Pinpoint the cell where the given text exists, returning its (X, Y) midpoint coordinate. 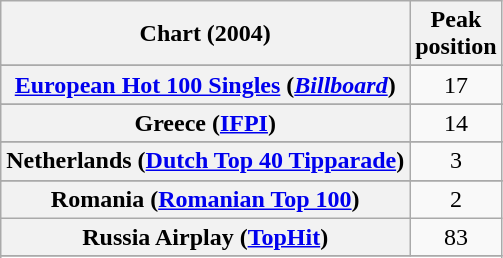
Greece (IFPI) (206, 123)
17 (456, 85)
Russia Airplay (TopHit) (206, 237)
Peakposition (456, 34)
Netherlands (Dutch Top 40 Tipparade) (206, 161)
2 (456, 199)
Romania (Romanian Top 100) (206, 199)
14 (456, 123)
European Hot 100 Singles (Billboard) (206, 85)
Chart (2004) (206, 34)
3 (456, 161)
83 (456, 237)
